Provide the [x, y] coordinate of the cell's center where the given text is located.  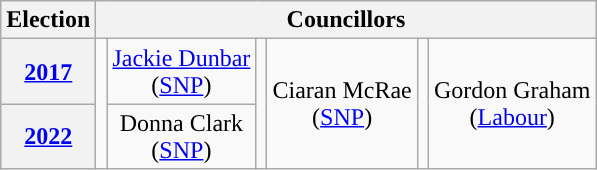
Jackie Dunbar(SNP) [182, 72]
2022 [48, 136]
Election [48, 20]
Councillors [346, 20]
Gordon Graham(Labour) [512, 104]
2017 [48, 72]
Donna Clark(SNP) [182, 136]
Ciaran McRae(SNP) [342, 104]
